Capture the cell that displays the provided text and extract its (X, Y) central coordinate. 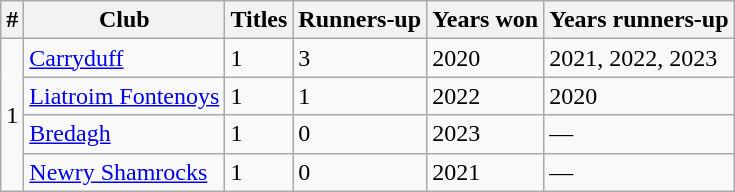
Titles (259, 20)
2021 (486, 172)
2022 (486, 96)
2023 (486, 134)
Newry Shamrocks (124, 172)
# (12, 20)
Club (124, 20)
Bredagh (124, 134)
Runners-up (360, 20)
Liatroim Fontenoys (124, 96)
Years won (486, 20)
Years runners-up (639, 20)
2021, 2022, 2023 (639, 58)
Carryduff (124, 58)
3 (360, 58)
